Capture the cell that displays the provided text and extract its [x, y] central coordinate. 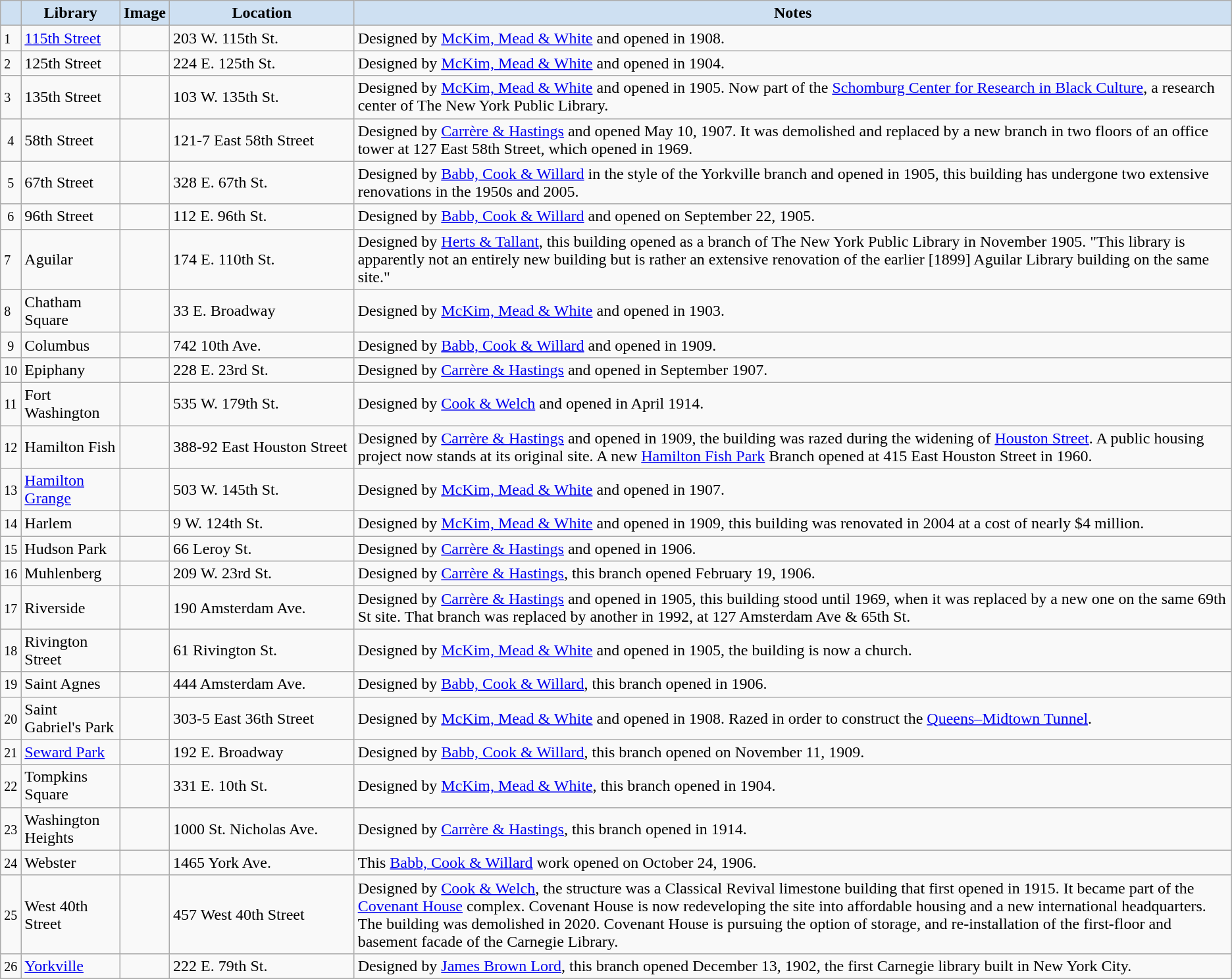
Designed by McKim, Mead & White and opened in 1904. [792, 63]
26 [11, 966]
Designed by McKim, Mead & White and opened in 1907. [792, 489]
Designed by McKim, Mead & White and opened in 1908. Razed in order to construct the Queens–Midtown Tunnel. [792, 718]
Designed by Carrère & Hastings and opened in September 1907. [792, 370]
444 Amsterdam Ave. [262, 684]
19 [11, 684]
Harlem [71, 524]
20 [11, 718]
Designed by McKim, Mead & White and opened in 1903. [792, 311]
8 [11, 311]
Designed by Carrère & Hastings and opened in 1906. [792, 549]
503 W. 145th St. [262, 489]
4 [11, 139]
25 [11, 915]
174 E. 110th St. [262, 259]
Fort Washington [71, 404]
115th Street [71, 38]
Designed by Babb, Cook & Willard and opened on September 22, 1905. [792, 216]
Seward Park [71, 752]
Designed by McKim, Mead & White and opened in 1908. [792, 38]
Aguilar [71, 259]
Designed by Cook & Welch and opened in April 1914. [792, 404]
Location [262, 13]
Designed by Babb, Cook & Willard and opened in 1909. [792, 345]
328 E. 67th St. [262, 183]
103 W. 135th St. [262, 97]
125th Street [71, 63]
23 [11, 829]
7 [11, 259]
457 West 40th Street [262, 915]
222 E. 79th St. [262, 966]
203 W. 115th St. [262, 38]
121-7 East 58th Street [262, 139]
Chatham Square [71, 311]
14 [11, 524]
Saint Agnes [71, 684]
Library [71, 13]
66 Leroy St. [262, 549]
Yorkville [71, 966]
Designed by McKim, Mead & White and opened in 1905, the building is now a church. [792, 650]
12 [11, 446]
388-92 East Houston Street [262, 446]
Designed by Carrère & Hastings, this branch opened February 19, 1906. [792, 574]
22 [11, 786]
331 E. 10th St. [262, 786]
This Babb, Cook & Willard work opened on October 24, 1906. [792, 863]
10 [11, 370]
58th Street [71, 139]
1465 York Ave. [262, 863]
Riverside [71, 608]
Epiphany [71, 370]
21 [11, 752]
11 [11, 404]
303-5 East 36th Street [262, 718]
3 [11, 97]
Tompkins Square [71, 786]
Designed by James Brown Lord, this branch opened December 13, 1902, the first Carnegie library built in New York City. [792, 966]
Designed by McKim, Mead & White, this branch opened in 1904. [792, 786]
67th Street [71, 183]
190 Amsterdam Ave. [262, 608]
742 10th Ave. [262, 345]
15 [11, 549]
Hamilton Fish [71, 446]
Designed by Babb, Cook & Willard, this branch opened on November 11, 1909. [792, 752]
112 E. 96th St. [262, 216]
96th Street [71, 216]
Notes [792, 13]
West 40th Street [71, 915]
9 [11, 345]
535 W. 179th St. [262, 404]
Designed by Carrère & Hastings, this branch opened in 1914. [792, 829]
13 [11, 489]
33 E. Broadway [262, 311]
1000 St. Nicholas Ave. [262, 829]
Webster [71, 863]
224 E. 125th St. [262, 63]
61 Rivington St. [262, 650]
24 [11, 863]
6 [11, 216]
Image [145, 13]
18 [11, 650]
Columbus [71, 345]
228 E. 23rd St. [262, 370]
Saint Gabriel's Park [71, 718]
Designed by McKim, Mead & White and opened in 1909, this building was renovated in 2004 at a cost of nearly $4 million. [792, 524]
Rivington Street [71, 650]
Designed by Babb, Cook & Willard, this branch opened in 1906. [792, 684]
Muhlenberg [71, 574]
Hudson Park [71, 549]
135th Street [71, 97]
2 [11, 63]
16 [11, 574]
9 W. 124th St. [262, 524]
Washington Heights [71, 829]
17 [11, 608]
Hamilton Grange [71, 489]
209 W. 23rd St. [262, 574]
192 E. Broadway [262, 752]
5 [11, 183]
1 [11, 38]
